Pinpoint the cell where the given text exists, returning its (X, Y) midpoint coordinate. 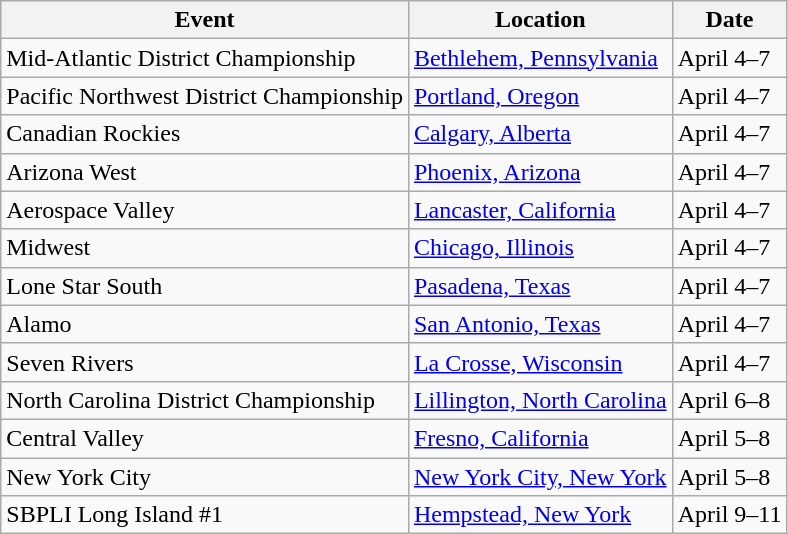
Date (730, 20)
San Antonio, Texas (540, 324)
New York City, New York (540, 477)
Bethlehem, Pennsylvania (540, 58)
Event (205, 20)
La Crosse, Wisconsin (540, 362)
April 9–11 (730, 515)
Location (540, 20)
Aerospace Valley (205, 210)
Seven Rivers (205, 362)
Lone Star South (205, 286)
Pacific Northwest District Championship (205, 96)
Pasadena, Texas (540, 286)
Lillington, North Carolina (540, 400)
Phoenix, Arizona (540, 172)
Arizona West (205, 172)
Midwest (205, 248)
North Carolina District Championship (205, 400)
Hempstead, New York (540, 515)
Chicago, Illinois (540, 248)
Fresno, California (540, 438)
Mid-Atlantic District Championship (205, 58)
Alamo (205, 324)
New York City (205, 477)
Canadian Rockies (205, 134)
Lancaster, California (540, 210)
Central Valley (205, 438)
April 6–8 (730, 400)
Calgary, Alberta (540, 134)
SBPLI Long Island #1 (205, 515)
Portland, Oregon (540, 96)
